Scan for the cell matching the given text and deliver its [X, Y] coordinate at center. 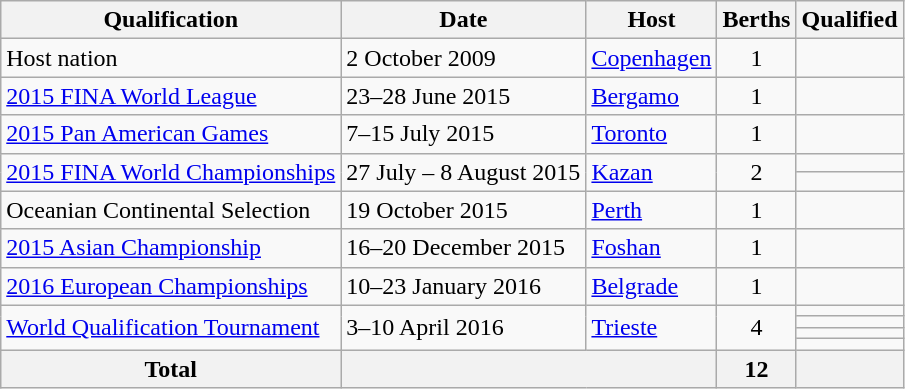
Copenhagen [652, 58]
Trieste [652, 327]
Oceanian Continental Selection [171, 210]
Total [171, 369]
19 October 2015 [464, 210]
2 October 2009 [464, 58]
Berths [756, 20]
27 July – 8 August 2015 [464, 172]
2015 FINA World Championships [171, 172]
4 [756, 327]
10–23 January 2016 [464, 286]
Host nation [171, 58]
Belgrade [652, 286]
2015 Asian Championship [171, 248]
16–20 December 2015 [464, 248]
Perth [652, 210]
Bergamo [652, 96]
2016 European Championships [171, 286]
World Qualification Tournament [171, 327]
Host [652, 20]
Qualification [171, 20]
7–15 July 2015 [464, 134]
2015 Pan American Games [171, 134]
2 [756, 172]
Qualified [850, 20]
23–28 June 2015 [464, 96]
Foshan [652, 248]
2015 FINA World League [171, 96]
Toronto [652, 134]
12 [756, 369]
Date [464, 20]
Kazan [652, 172]
3–10 April 2016 [464, 327]
